Return the [x, y] coordinate for the center point of the cell that contains the specified text.  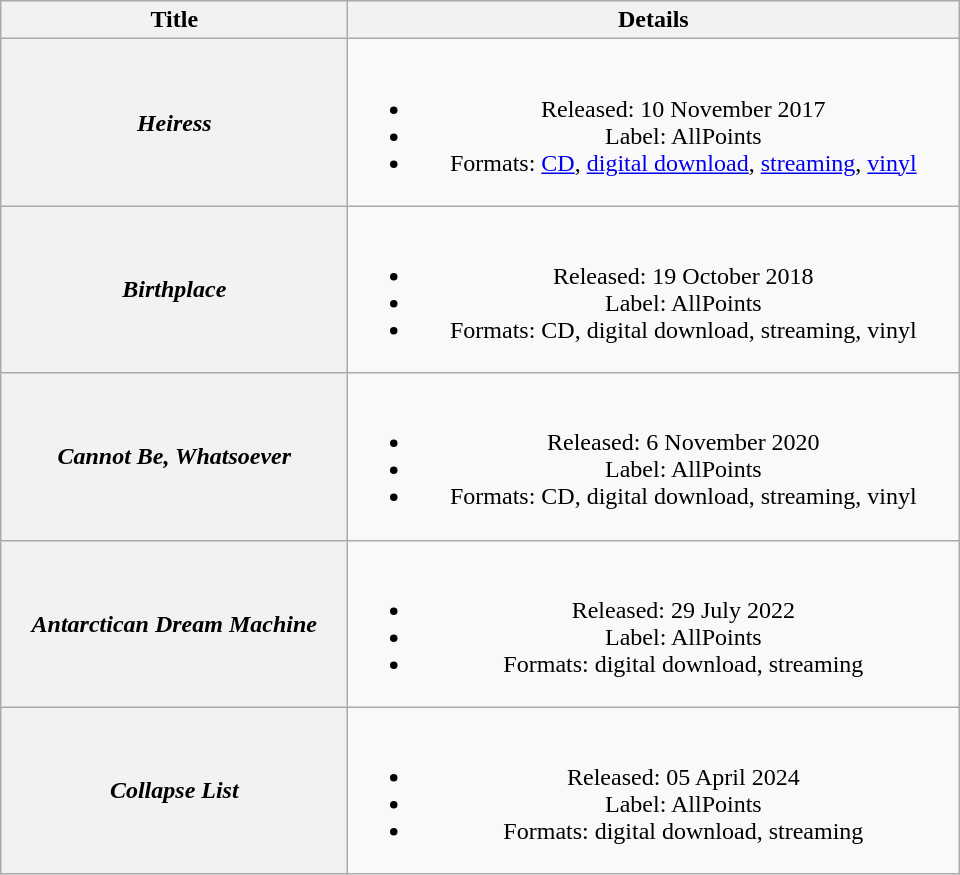
Cannot Be, Whatsoever [174, 456]
Released: 05 April 2024Label: AllPointsFormats: digital download, streaming [654, 790]
Released: 19 October 2018Label: AllPointsFormats: CD, digital download, streaming, vinyl [654, 290]
Antarctican Dream Machine [174, 624]
Collapse List [174, 790]
Released: 10 November 2017Label: AllPointsFormats: CD, digital download, streaming, vinyl [654, 122]
Heiress [174, 122]
Released: 6 November 2020Label: AllPointsFormats: CD, digital download, streaming, vinyl [654, 456]
Birthplace [174, 290]
Details [654, 20]
Released: 29 July 2022Label: AllPointsFormats: digital download, streaming [654, 624]
Title [174, 20]
